Search for the cell housing the specified text and yield its (X, Y) center coordinate. 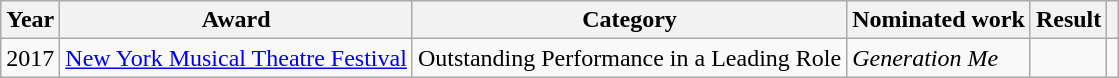
New York Musical Theatre Festival (236, 58)
Generation Me (939, 58)
Outstanding Performance in a Leading Role (629, 58)
Year (30, 20)
Category (629, 20)
Result (1068, 20)
Award (236, 20)
2017 (30, 58)
Nominated work (939, 20)
